Scan for the cell matching the given text and deliver its [x, y] coordinate at center. 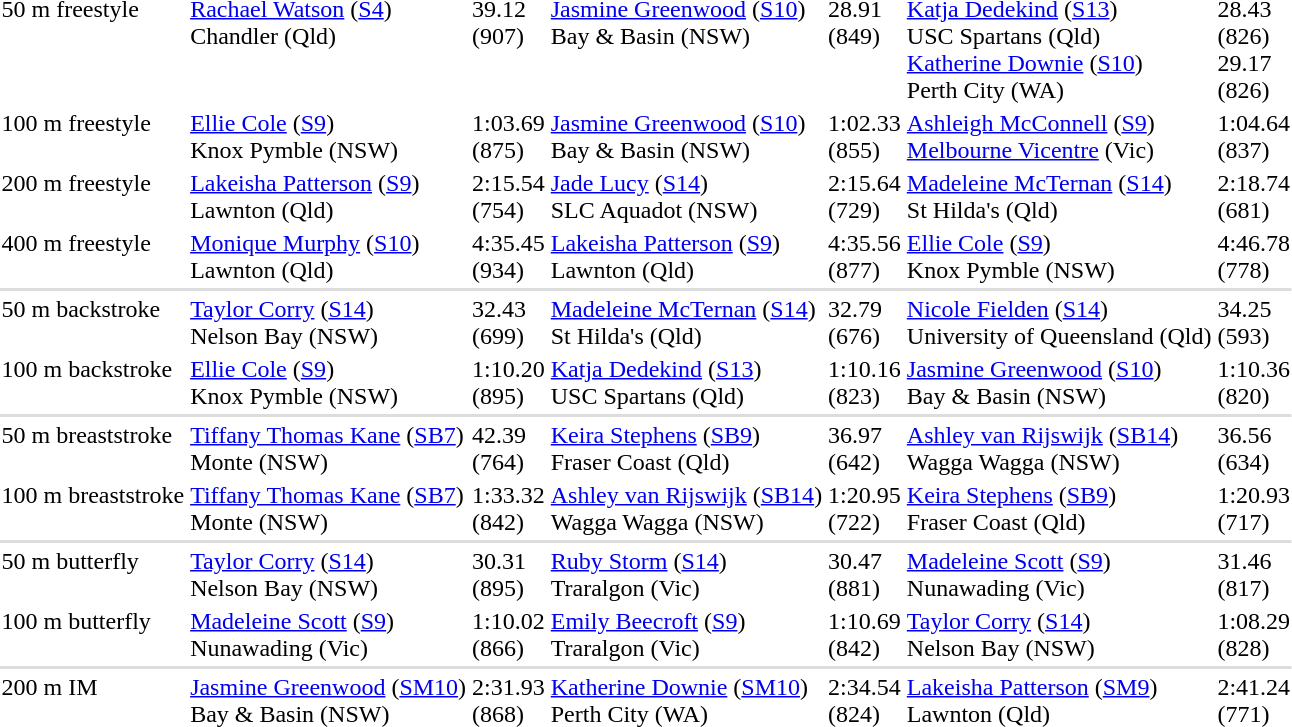
Ruby Storm (S14)Traralgon (Vic) [686, 574]
2:15.54(754) [509, 196]
Nicole Fielden (S14)University of Queensland (Qld) [1059, 322]
50 m breaststroke [93, 448]
1:10.69(842) [865, 634]
100 m freestyle [93, 136]
400 m freestyle [93, 256]
1:10.36(820) [1254, 382]
4:46.78(778) [1254, 256]
1:20.95(722) [865, 508]
42.39(764) [509, 448]
100 m backstroke [93, 382]
1:04.64(837) [1254, 136]
36.56(634) [1254, 448]
36.97(642) [865, 448]
2:18.74(681) [1254, 196]
1:02.33(855) [865, 136]
32.43(699) [509, 322]
100 m butterfly [93, 634]
Monique Murphy (S10)Lawnton (Qld) [328, 256]
32.79(676) [865, 322]
100 m breaststroke [93, 508]
200 m freestyle [93, 196]
50 m backstroke [93, 322]
1:08.29(828) [1254, 634]
Jade Lucy (S14)SLC Aquadot (NSW) [686, 196]
1:20.93(717) [1254, 508]
1:10.20(895) [509, 382]
34.25(593) [1254, 322]
50 m butterfly [93, 574]
30.31(895) [509, 574]
30.47(881) [865, 574]
Emily Beecroft (S9)Traralgon (Vic) [686, 634]
2:15.64(729) [865, 196]
1:10.02(866) [509, 634]
31.46(817) [1254, 574]
Ashleigh McConnell (S9)Melbourne Vicentre (Vic) [1059, 136]
1:33.32(842) [509, 508]
1:03.69(875) [509, 136]
4:35.56(877) [865, 256]
4:35.45(934) [509, 256]
Katja Dedekind (S13)USC Spartans (Qld) [686, 382]
1:10.16(823) [865, 382]
